Locate the cell with the specified text and output its (x, y) center coordinate. 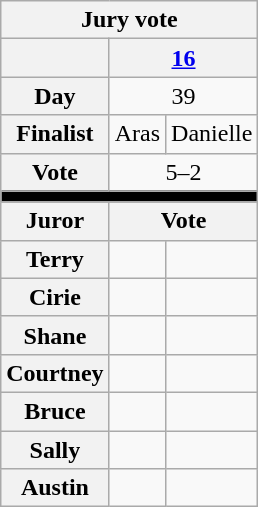
Finalist (55, 134)
5–2 (184, 172)
Aras (137, 134)
Juror (55, 221)
Austin (55, 488)
Courtney (55, 373)
Danielle (212, 134)
Sally (55, 449)
Jury vote (130, 20)
Bruce (55, 411)
Shane (55, 335)
16 (184, 58)
Day (55, 96)
Terry (55, 259)
39 (184, 96)
Cirie (55, 297)
